Capture the cell that displays the provided text and extract its (x, y) central coordinate. 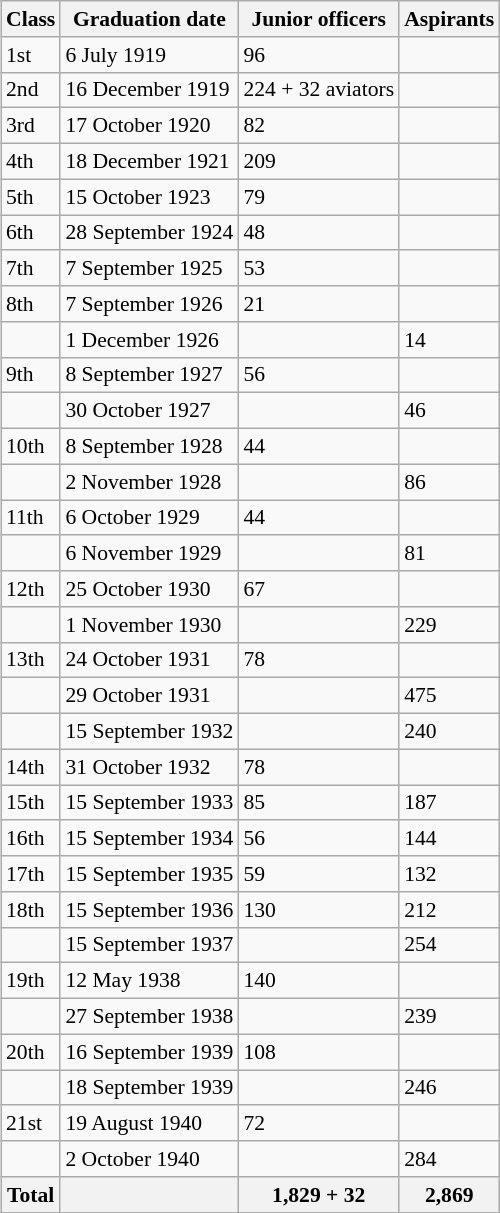
18 December 1921 (149, 161)
7 September 1926 (149, 304)
140 (318, 981)
15 September 1934 (149, 838)
3rd (30, 126)
6 October 1929 (149, 518)
2,869 (449, 1194)
246 (449, 1088)
15 September 1933 (149, 802)
212 (449, 909)
29 October 1931 (149, 696)
12th (30, 589)
8th (30, 304)
Aspirants (449, 19)
Total (30, 1194)
86 (449, 482)
6th (30, 232)
Junior officers (318, 19)
17 October 1920 (149, 126)
132 (449, 874)
21st (30, 1123)
239 (449, 1016)
79 (318, 197)
1 December 1926 (149, 339)
85 (318, 802)
240 (449, 731)
1,829 + 32 (318, 1194)
15 September 1935 (149, 874)
59 (318, 874)
Class (30, 19)
16th (30, 838)
1 November 1930 (149, 624)
284 (449, 1159)
31 October 1932 (149, 767)
16 September 1939 (149, 1052)
15 October 1923 (149, 197)
2nd (30, 90)
15 September 1936 (149, 909)
8 September 1927 (149, 375)
254 (449, 945)
30 October 1927 (149, 411)
2 October 1940 (149, 1159)
130 (318, 909)
4th (30, 161)
9th (30, 375)
18 September 1939 (149, 1088)
10th (30, 446)
21 (318, 304)
15 September 1937 (149, 945)
144 (449, 838)
7 September 1925 (149, 268)
475 (449, 696)
6 July 1919 (149, 54)
81 (449, 553)
25 October 1930 (149, 589)
72 (318, 1123)
28 September 1924 (149, 232)
229 (449, 624)
18th (30, 909)
17th (30, 874)
27 September 1938 (149, 1016)
8 September 1928 (149, 446)
16 December 1919 (149, 90)
15th (30, 802)
1st (30, 54)
11th (30, 518)
187 (449, 802)
19 August 1940 (149, 1123)
14 (449, 339)
46 (449, 411)
15 September 1932 (149, 731)
13th (30, 660)
14th (30, 767)
67 (318, 589)
82 (318, 126)
48 (318, 232)
Graduation date (149, 19)
108 (318, 1052)
2 November 1928 (149, 482)
6 November 1929 (149, 553)
12 May 1938 (149, 981)
53 (318, 268)
96 (318, 54)
24 October 1931 (149, 660)
19th (30, 981)
5th (30, 197)
209 (318, 161)
7th (30, 268)
224 + 32 aviators (318, 90)
20th (30, 1052)
